Identify which cell holds the provided text, then report its (X, Y) central coordinate. 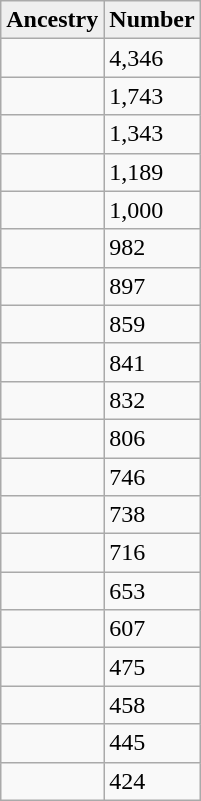
859 (152, 324)
475 (152, 667)
653 (152, 591)
1,343 (152, 134)
607 (152, 629)
982 (152, 248)
832 (152, 400)
1,743 (152, 96)
424 (152, 781)
738 (152, 515)
445 (152, 743)
Number (152, 20)
841 (152, 362)
806 (152, 438)
716 (152, 553)
458 (152, 705)
897 (152, 286)
1,000 (152, 210)
1,189 (152, 172)
4,346 (152, 58)
Ancestry (52, 20)
746 (152, 477)
